Extract the (X, Y) coordinate from the center of the cell holding the provided text.  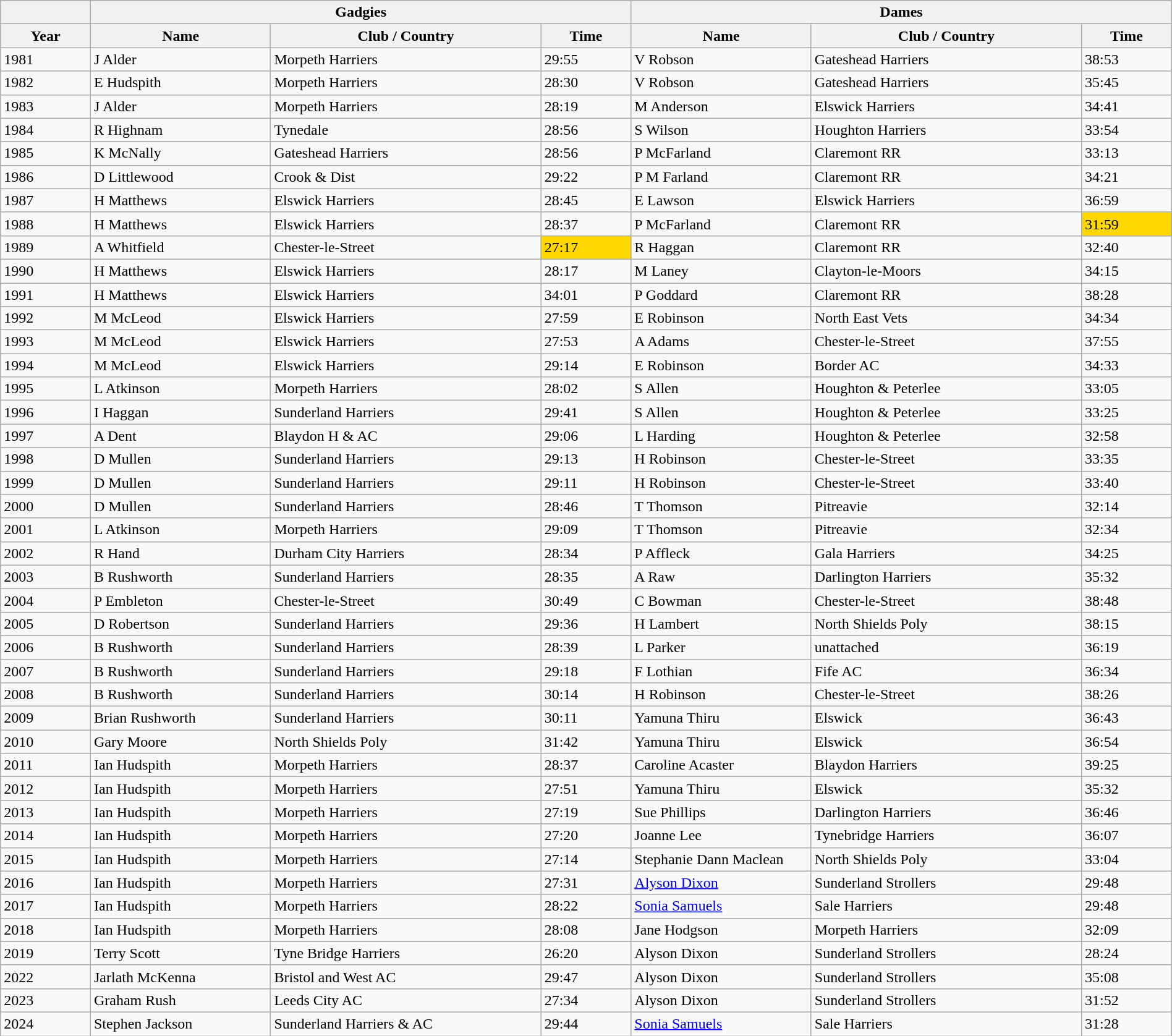
2003 (46, 577)
I Haggan (180, 412)
Terry Scott (180, 953)
31:28 (1126, 1024)
35:45 (1126, 83)
38:53 (1126, 59)
36:54 (1126, 742)
28:34 (586, 553)
Jane Hodgson (721, 930)
28:19 (586, 106)
2018 (46, 930)
33:13 (1126, 153)
Jarlath McKenna (180, 977)
Clayton-le-Moors (946, 271)
27:53 (586, 342)
Gala Harriers (946, 553)
1981 (46, 59)
Gadgies (360, 12)
33:04 (1126, 859)
2008 (46, 695)
2023 (46, 1000)
34:01 (586, 295)
1998 (46, 459)
1995 (46, 389)
Caroline Acaster (721, 765)
28:39 (586, 647)
1983 (46, 106)
29:13 (586, 459)
1986 (46, 177)
2015 (46, 859)
2000 (46, 506)
R Hand (180, 553)
34:34 (1126, 318)
2009 (46, 718)
Border AC (946, 365)
32:14 (1126, 506)
28:02 (586, 389)
2024 (46, 1024)
Year (46, 36)
28:35 (586, 577)
P Embleton (180, 600)
29:06 (586, 436)
1982 (46, 83)
29:47 (586, 977)
Gary Moore (180, 742)
1992 (46, 318)
Graham Rush (180, 1000)
Durham City Harriers (406, 553)
32:40 (1126, 247)
27:59 (586, 318)
2001 (46, 530)
Joanne Lee (721, 836)
1987 (46, 200)
32:58 (1126, 436)
36:46 (1126, 812)
36:43 (1126, 718)
Blaydon Harriers (946, 765)
30:49 (586, 600)
L Parker (721, 647)
2014 (46, 836)
1988 (46, 224)
1985 (46, 153)
P Goddard (721, 295)
2010 (46, 742)
29:09 (586, 530)
A Whitfield (180, 247)
M Laney (721, 271)
unattached (946, 647)
A Adams (721, 342)
2004 (46, 600)
35:08 (1126, 977)
2012 (46, 789)
Brian Rushworth (180, 718)
29:41 (586, 412)
1991 (46, 295)
2011 (46, 765)
Houghton Harriers (946, 130)
34:33 (1126, 365)
29:36 (586, 624)
A Dent (180, 436)
F Lothian (721, 671)
2013 (46, 812)
29:55 (586, 59)
36:07 (1126, 836)
Blaydon H & AC (406, 436)
29:11 (586, 483)
29:18 (586, 671)
L Harding (721, 436)
28:24 (1126, 953)
P M Farland (721, 177)
Stephen Jackson (180, 1024)
2019 (46, 953)
R Highnam (180, 130)
H Lambert (721, 624)
31:52 (1126, 1000)
Stephanie Dann Maclean (721, 859)
28:08 (586, 930)
27:31 (586, 883)
Sue Phillips (721, 812)
36:59 (1126, 200)
33:35 (1126, 459)
Crook & Dist (406, 177)
28:22 (586, 906)
Fife AC (946, 671)
33:54 (1126, 130)
S Wilson (721, 130)
2005 (46, 624)
1993 (46, 342)
2002 (46, 553)
38:28 (1126, 295)
Tynedale (406, 130)
1996 (46, 412)
Tynebridge Harriers (946, 836)
29:44 (586, 1024)
29:14 (586, 365)
D Robertson (180, 624)
Sunderland Harriers & AC (406, 1024)
39:25 (1126, 765)
33:05 (1126, 389)
K McNally (180, 153)
28:17 (586, 271)
E Hudspith (180, 83)
36:19 (1126, 647)
1999 (46, 483)
27:17 (586, 247)
Bristol and West AC (406, 977)
32:09 (1126, 930)
1990 (46, 271)
27:14 (586, 859)
R Haggan (721, 247)
38:48 (1126, 600)
37:55 (1126, 342)
2007 (46, 671)
26:20 (586, 953)
36:34 (1126, 671)
P Affleck (721, 553)
38:26 (1126, 695)
Dames (901, 12)
1984 (46, 130)
1997 (46, 436)
30:14 (586, 695)
2016 (46, 883)
34:21 (1126, 177)
27:19 (586, 812)
A Raw (721, 577)
2022 (46, 977)
29:22 (586, 177)
C Bowman (721, 600)
2006 (46, 647)
27:51 (586, 789)
34:25 (1126, 553)
Tyne Bridge Harriers (406, 953)
33:25 (1126, 412)
North East Vets (946, 318)
27:34 (586, 1000)
M Anderson (721, 106)
31:59 (1126, 224)
31:42 (586, 742)
34:41 (1126, 106)
1989 (46, 247)
E Lawson (721, 200)
2017 (46, 906)
38:15 (1126, 624)
27:20 (586, 836)
28:30 (586, 83)
32:34 (1126, 530)
Leeds City AC (406, 1000)
D Littlewood (180, 177)
28:46 (586, 506)
1994 (46, 365)
33:40 (1126, 483)
34:15 (1126, 271)
30:11 (586, 718)
28:45 (586, 200)
